For the text-containing cell, return its midpoint in (x, y) coordinate format. 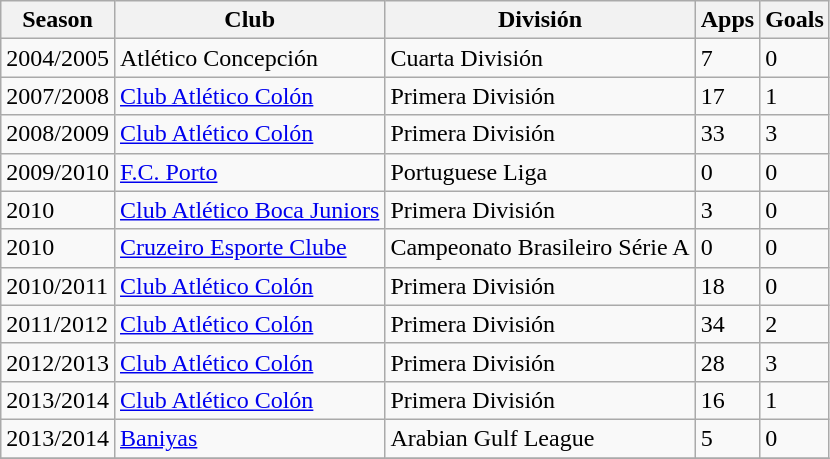
16 (727, 400)
2010/2011 (58, 286)
2011/2012 (58, 324)
2008/2009 (58, 134)
17 (727, 96)
División (540, 20)
Arabian Gulf League (540, 438)
Apps (727, 20)
Portuguese Liga (540, 172)
2009/2010 (58, 172)
7 (727, 58)
18 (727, 286)
Goals (795, 20)
2004/2005 (58, 58)
2007/2008 (58, 96)
Cuarta División (540, 58)
Baniyas (249, 438)
2 (795, 324)
Club Atlético Boca Juniors (249, 210)
Cruzeiro Esporte Clube (249, 248)
F.C. Porto (249, 172)
5 (727, 438)
28 (727, 362)
Club (249, 20)
34 (727, 324)
Atlético Concepción (249, 58)
2012/2013 (58, 362)
Campeonato Brasileiro Série A (540, 248)
Season (58, 20)
33 (727, 134)
